Determine the [X, Y] coordinate at the center of the cell enclosing the given text.  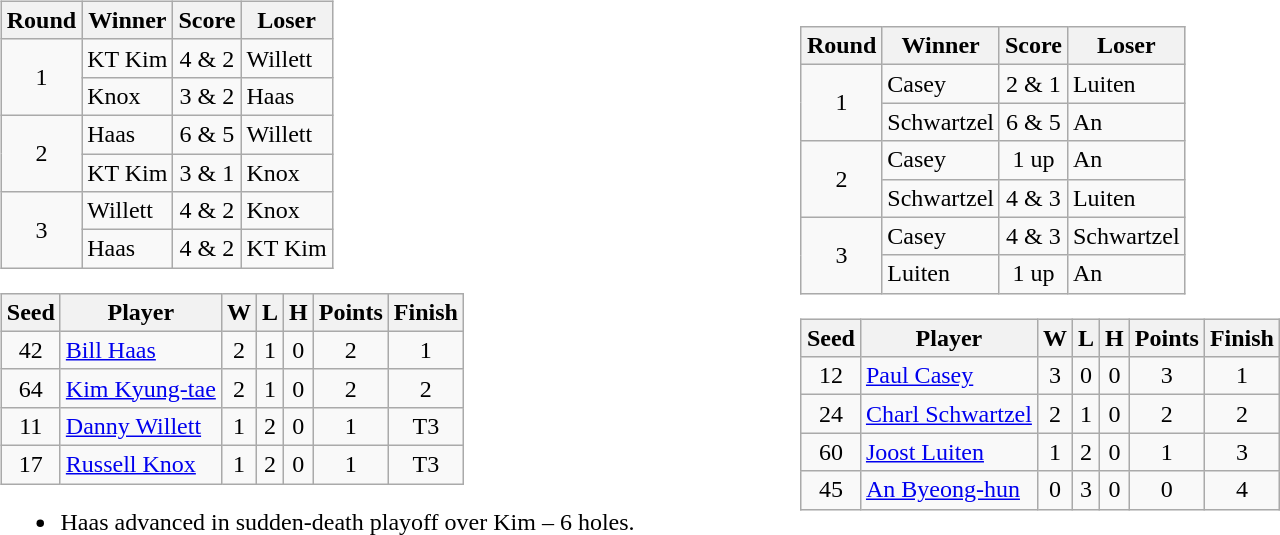
24 [830, 414]
An Byeong-hun [948, 490]
17 [30, 464]
Paul Casey [948, 376]
64 [30, 388]
60 [830, 452]
3 & 1 [207, 173]
2 & 1 [1033, 84]
42 [30, 350]
Joost Luiten [948, 452]
4 [1242, 490]
Danny Willett [140, 426]
11 [30, 426]
Russell Knox [140, 464]
45 [830, 490]
Charl Schwartzel [948, 414]
3 & 2 [207, 96]
Kim Kyung-tae [140, 388]
12 [830, 376]
Bill Haas [140, 350]
